For the text-containing cell, return its midpoint in (X, Y) coordinate format. 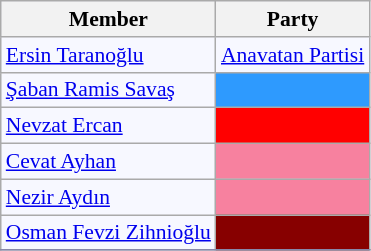
Member (108, 19)
Anavatan Partisi (292, 55)
Şaban Ramis Savaş (108, 90)
Party (292, 19)
Ersin Taranoğlu (108, 55)
Osman Fevzi Zihnioğlu (108, 233)
Nezir Aydın (108, 197)
Cevat Ayhan (108, 162)
Nevzat Ercan (108, 126)
